Return (x, y) of the center of cell containing provided text 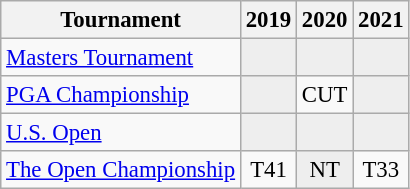
2019 (268, 20)
NT (325, 170)
2021 (381, 20)
Masters Tournament (121, 58)
PGA Championship (121, 95)
2020 (325, 20)
T41 (268, 170)
T33 (381, 170)
U.S. Open (121, 133)
CUT (325, 95)
Tournament (121, 20)
The Open Championship (121, 170)
